Output the (x, y) coordinate of the center of the cell containing the given text.  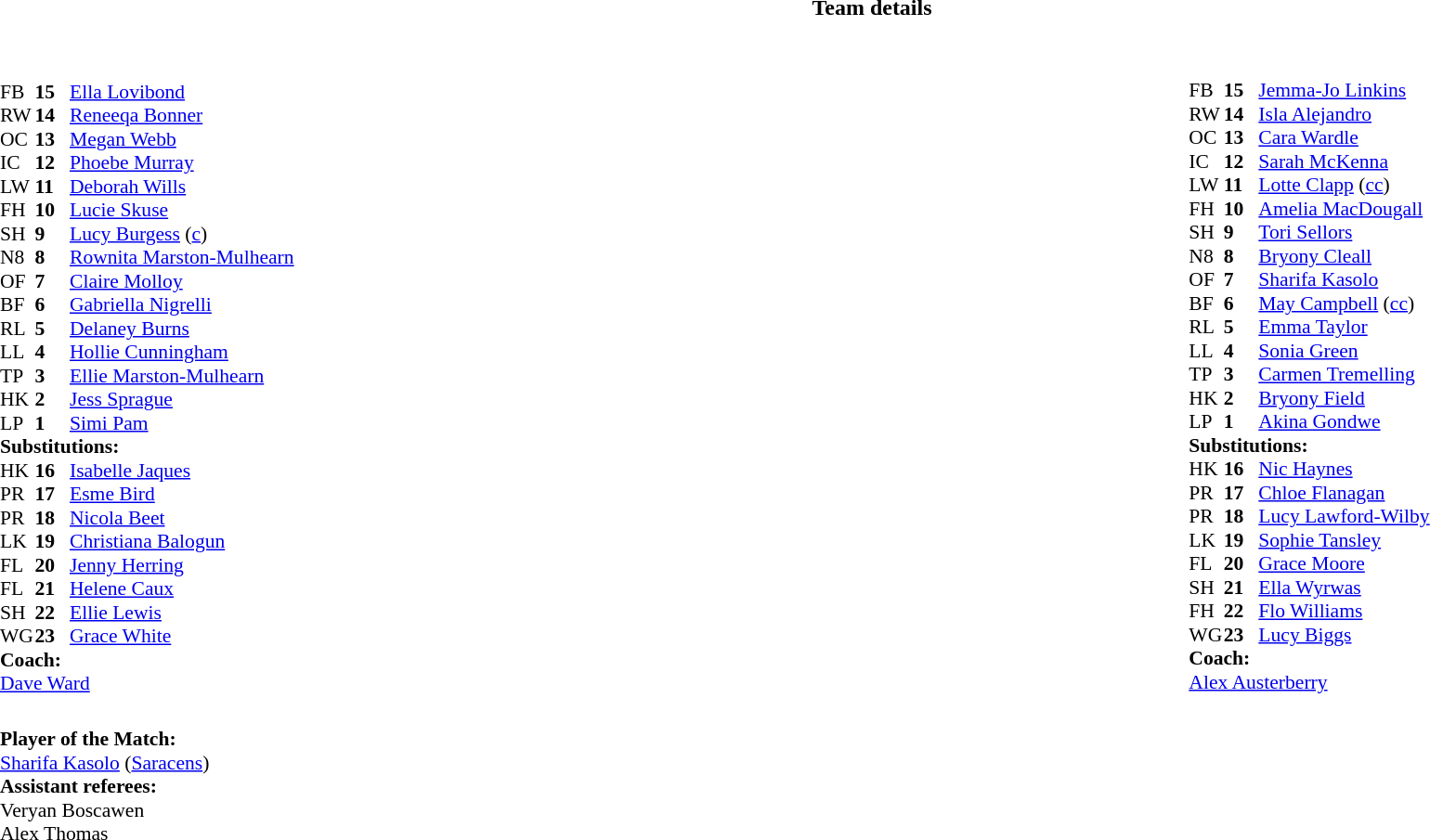
Flo Williams (1344, 612)
Deborah Wills (182, 187)
Grace Moore (1344, 563)
Hollie Cunningham (182, 352)
Gabriella Nigrelli (182, 305)
Ellie Lewis (182, 613)
Lucy Burgess (c) (182, 234)
Christiana Balogun (182, 541)
Megan Webb (182, 139)
Ellie Marston-Mulhearn (182, 376)
Rownita Marston-Mulhearn (182, 257)
Nic Haynes (1344, 469)
Bryony Field (1344, 398)
Sharifa Kasolo (1344, 279)
Lucie Skuse (182, 211)
Jemma-Jo Linkins (1344, 90)
Lucy Biggs (1344, 635)
Delaney Burns (182, 329)
Carmen Tremelling (1344, 374)
Isla Alejandro (1344, 114)
Nicola Beet (182, 518)
Akina Gondwe (1344, 422)
Emma Taylor (1344, 328)
Claire Molloy (182, 281)
Sonia Green (1344, 351)
May Campbell (cc) (1344, 304)
Amelia MacDougall (1344, 209)
Lotte Clapp (cc) (1344, 185)
Ella Lovibond (182, 92)
Jenny Herring (182, 565)
Tori Sellors (1344, 233)
Grace White (182, 636)
Reneeqa Bonner (182, 116)
Sophie Tansley (1344, 540)
Dave Ward (147, 684)
Isabelle Jaques (182, 471)
Lucy Lawford-Wilby (1344, 517)
Helene Caux (182, 589)
Sarah McKenna (1344, 162)
Cara Wardle (1344, 138)
Chloe Flanagan (1344, 493)
Phoebe Murray (182, 162)
Alex Austerberry (1309, 682)
Esme Bird (182, 495)
Ella Wyrwas (1344, 588)
Bryony Cleall (1344, 256)
Jess Sprague (182, 400)
Simi Pam (182, 423)
